Detect which cell encompasses the target text, then output its [x, y] center coordinate. 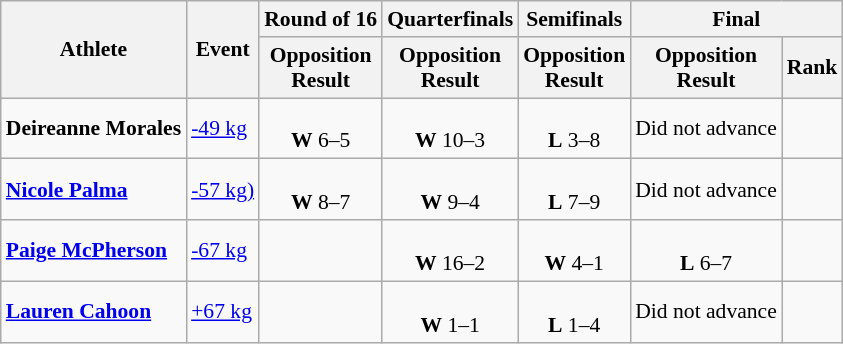
L 1–4 [574, 312]
W 16–2 [450, 250]
-49 kg [222, 128]
+67 kg [222, 312]
Athlete [94, 50]
L 3–8 [574, 128]
Round of 16 [320, 19]
Final [736, 19]
Paige McPherson [94, 250]
W 8–7 [320, 190]
-67 kg [222, 250]
-57 kg) [222, 190]
Event [222, 50]
W 9–4 [450, 190]
W 4–1 [574, 250]
W 6–5 [320, 128]
W 10–3 [450, 128]
L 6–7 [706, 250]
Quarterfinals [450, 19]
W 1–1 [450, 312]
Rank [812, 68]
Deireanne Morales [94, 128]
Nicole Palma [94, 190]
L 7–9 [574, 190]
Semifinals [574, 19]
Lauren Cahoon [94, 312]
